Determine the (X, Y) coordinate at the center of the cell enclosing the given text.  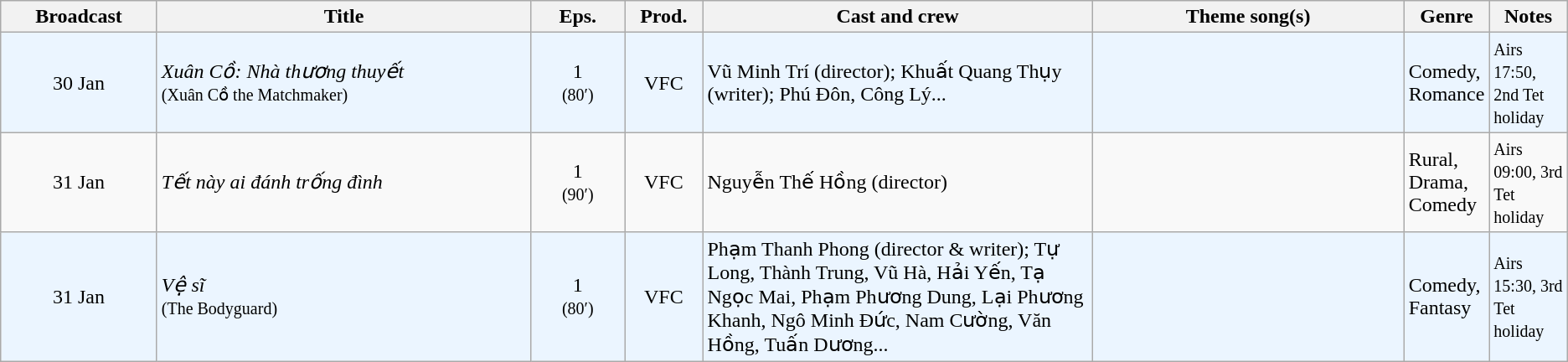
Eps. (578, 17)
Prod. (663, 17)
Xuân Cồ: Nhà thương thuyết (Xuân Cồ the Matchmaker) (343, 82)
30 Jan (79, 82)
1(90′) (578, 183)
Theme song(s) (1248, 17)
Genre (1447, 17)
Vệ sĩ (The Bodyguard) (343, 297)
Airs 09:00, 3rd Tet holiday (1528, 183)
Comedy, Fantasy (1447, 297)
Cast and crew (898, 17)
Comedy, Romance (1447, 82)
Title (343, 17)
Rural, Drama, Comedy (1447, 183)
Airs 17:50, 2nd Tet holiday (1528, 82)
Airs 15:30, 3rd Tet holiday (1528, 297)
Broadcast (79, 17)
Tết này ai đánh trống đình (343, 183)
Nguyễn Thế Hồng (director) (898, 183)
Notes (1528, 17)
Vũ Minh Trí (director); Khuất Quang Thụy (writer); Phú Đôn, Công Lý... (898, 82)
